Pinpoint the cell where the given text exists, returning its (X, Y) midpoint coordinate. 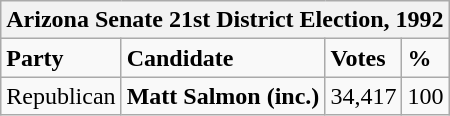
34,417 (364, 96)
Votes (364, 58)
Matt Salmon (inc.) (223, 96)
Party (61, 58)
Candidate (223, 58)
Arizona Senate 21st District Election, 1992 (225, 20)
100 (426, 96)
Republican (61, 96)
% (426, 58)
